Provide the (x, y) coordinate of the cell's center where the given text is located.  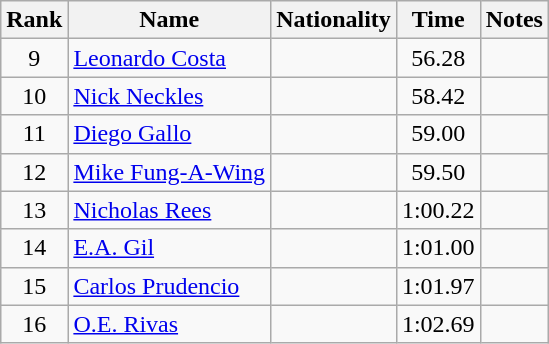
1:01.00 (438, 248)
9 (34, 58)
E.A. Gil (170, 248)
Nationality (334, 20)
12 (34, 172)
15 (34, 286)
Time (438, 20)
Leonardo Costa (170, 58)
13 (34, 210)
1:02.69 (438, 324)
O.E. Rivas (170, 324)
Nicholas Rees (170, 210)
Diego Gallo (170, 134)
Carlos Prudencio (170, 286)
59.50 (438, 172)
Name (170, 20)
Notes (514, 20)
10 (34, 96)
1:00.22 (438, 210)
16 (34, 324)
1:01.97 (438, 286)
59.00 (438, 134)
Mike Fung-A-Wing (170, 172)
Rank (34, 20)
56.28 (438, 58)
11 (34, 134)
58.42 (438, 96)
14 (34, 248)
Nick Neckles (170, 96)
